Provide the [X, Y] coordinate of the cell's center where the given text is located.  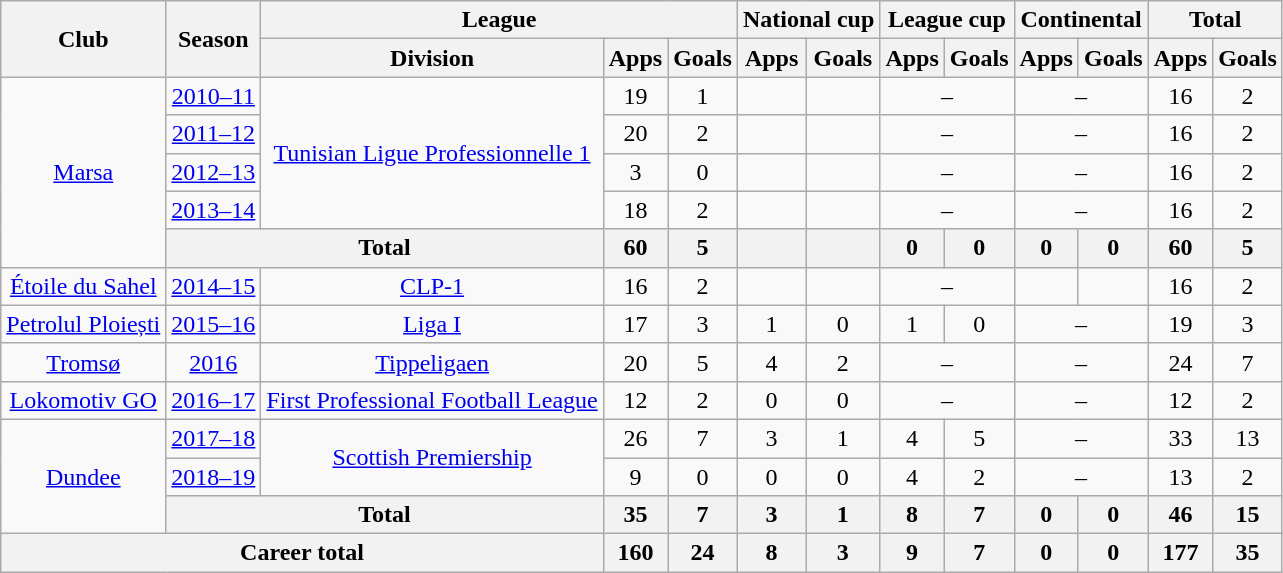
Petrolul Ploiești [84, 324]
Dundee [84, 476]
2016 [214, 362]
CLP-1 [432, 286]
2015–16 [214, 324]
160 [635, 553]
26 [635, 438]
2012–13 [214, 172]
Season [214, 39]
Lokomotiv GO [84, 400]
Club [84, 39]
2010–11 [214, 96]
18 [635, 210]
Tunisian Ligue Professionnelle 1 [432, 153]
2013–14 [214, 210]
League [500, 20]
46 [1180, 515]
177 [1180, 553]
Career total [302, 553]
33 [1180, 438]
Continental [1081, 20]
League cup [947, 20]
Tippeligaen [432, 362]
National cup [808, 20]
First Professional Football League [432, 400]
2016–17 [214, 400]
2018–19 [214, 477]
2011–12 [214, 134]
2017–18 [214, 438]
15 [1248, 515]
Étoile du Sahel [84, 286]
2014–15 [214, 286]
Division [432, 58]
Tromsø [84, 362]
17 [635, 324]
Marsa [84, 172]
Scottish Premiership [432, 457]
Liga I [432, 324]
